For the text-containing cell, return its midpoint in (x, y) coordinate format. 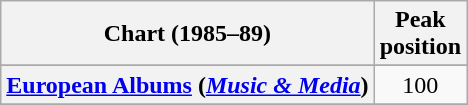
Chart (1985–89) (188, 34)
European Albums (Music & Media) (188, 85)
100 (420, 85)
Peakposition (420, 34)
